From the cell containing the given text, extract its center point as [x, y] coordinate. 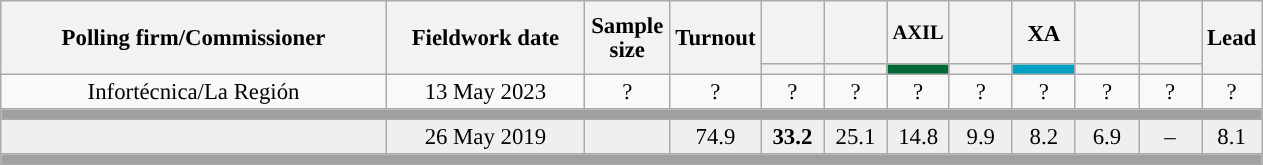
Fieldwork date [485, 38]
13 May 2023 [485, 92]
Lead [1232, 38]
26 May 2019 [485, 138]
74.9 [716, 138]
– [1170, 138]
25.1 [856, 138]
Sample size [627, 38]
XA [1044, 32]
9.9 [980, 138]
33.2 [792, 138]
8.1 [1232, 138]
14.8 [918, 138]
Turnout [716, 38]
Infortécnica/La Región [194, 92]
8.2 [1044, 138]
Polling firm/Commissioner [194, 38]
AXIL [918, 32]
6.9 [1106, 138]
